Find where the given text appears and provide that cell's center as [X, Y] coordinate. 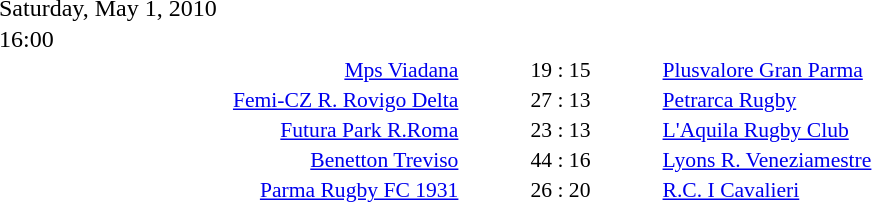
23 : 13 [560, 130]
19 : 15 [560, 70]
44 : 16 [560, 160]
27 : 13 [560, 100]
